For the text-containing cell, return its midpoint in (X, Y) coordinate format. 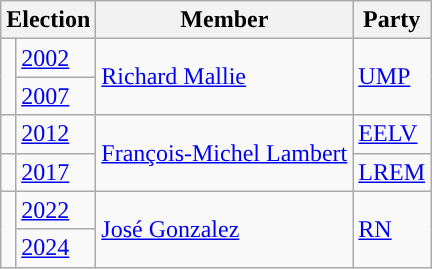
Richard Mallie (224, 77)
2024 (56, 248)
2007 (56, 96)
François-Michel Lambert (224, 153)
EELV (392, 134)
2002 (56, 58)
Election (48, 20)
UMP (392, 77)
2022 (56, 210)
RN (392, 229)
José Gonzalez (224, 229)
2017 (56, 172)
2012 (56, 134)
Party (392, 20)
Member (224, 20)
LREM (392, 172)
